Return [x, y] of the center of cell containing provided text 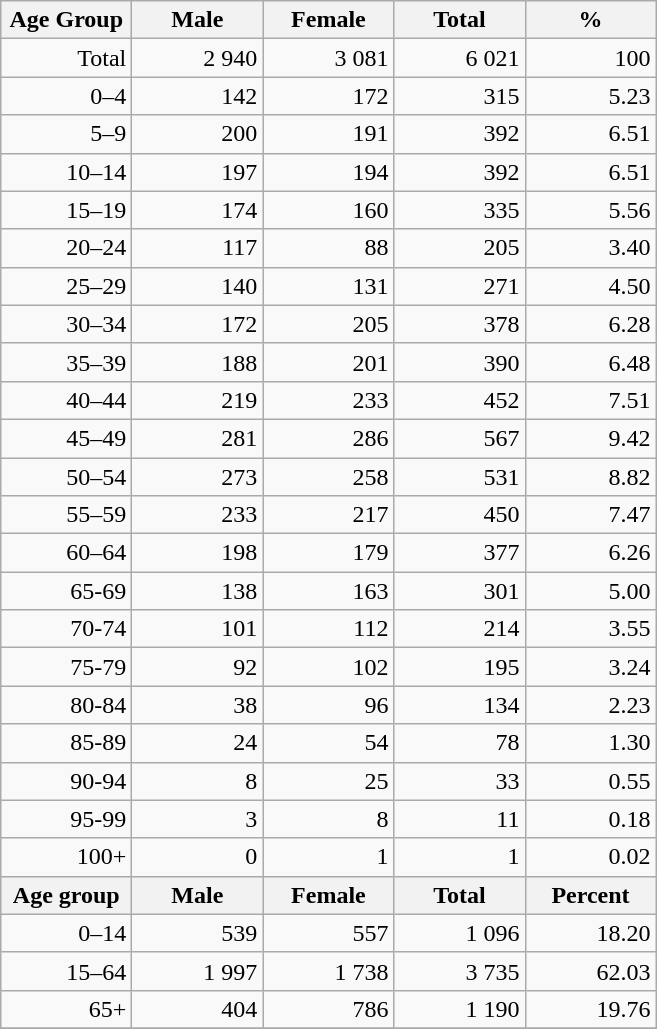
35–39 [66, 362]
315 [460, 96]
174 [198, 210]
0–4 [66, 96]
54 [328, 743]
62.03 [590, 971]
6.48 [590, 362]
15–19 [66, 210]
% [590, 20]
160 [328, 210]
50–54 [66, 477]
7.51 [590, 400]
8.82 [590, 477]
5–9 [66, 134]
102 [328, 667]
100 [590, 58]
30–34 [66, 324]
450 [460, 515]
1.30 [590, 743]
377 [460, 553]
20–24 [66, 248]
198 [198, 553]
10–14 [66, 172]
452 [460, 400]
1 096 [460, 933]
70-74 [66, 629]
404 [198, 1009]
531 [460, 477]
179 [328, 553]
11 [460, 819]
55–59 [66, 515]
301 [460, 591]
5.00 [590, 591]
786 [328, 1009]
3.55 [590, 629]
65-69 [66, 591]
3 [198, 819]
90-94 [66, 781]
1 738 [328, 971]
65+ [66, 1009]
219 [198, 400]
18.20 [590, 933]
Percent [590, 895]
3 081 [328, 58]
286 [328, 438]
194 [328, 172]
15–64 [66, 971]
214 [460, 629]
96 [328, 705]
281 [198, 438]
24 [198, 743]
4.50 [590, 286]
335 [460, 210]
88 [328, 248]
Age group [66, 895]
0.55 [590, 781]
390 [460, 362]
60–64 [66, 553]
567 [460, 438]
188 [198, 362]
1 190 [460, 1009]
163 [328, 591]
142 [198, 96]
75-79 [66, 667]
131 [328, 286]
378 [460, 324]
0.18 [590, 819]
0–14 [66, 933]
3.40 [590, 248]
5.23 [590, 96]
3 735 [460, 971]
3.24 [590, 667]
117 [198, 248]
191 [328, 134]
557 [328, 933]
100+ [66, 857]
7.47 [590, 515]
258 [328, 477]
25–29 [66, 286]
Age Group [66, 20]
140 [198, 286]
6.28 [590, 324]
5.56 [590, 210]
1 997 [198, 971]
19.76 [590, 1009]
2.23 [590, 705]
38 [198, 705]
0 [198, 857]
40–44 [66, 400]
80-84 [66, 705]
101 [198, 629]
6 021 [460, 58]
134 [460, 705]
33 [460, 781]
92 [198, 667]
0.02 [590, 857]
112 [328, 629]
9.42 [590, 438]
217 [328, 515]
78 [460, 743]
95-99 [66, 819]
273 [198, 477]
85-89 [66, 743]
25 [328, 781]
138 [198, 591]
200 [198, 134]
539 [198, 933]
271 [460, 286]
6.26 [590, 553]
197 [198, 172]
2 940 [198, 58]
195 [460, 667]
45–49 [66, 438]
201 [328, 362]
